Capture the cell that displays the provided text and extract its (X, Y) central coordinate. 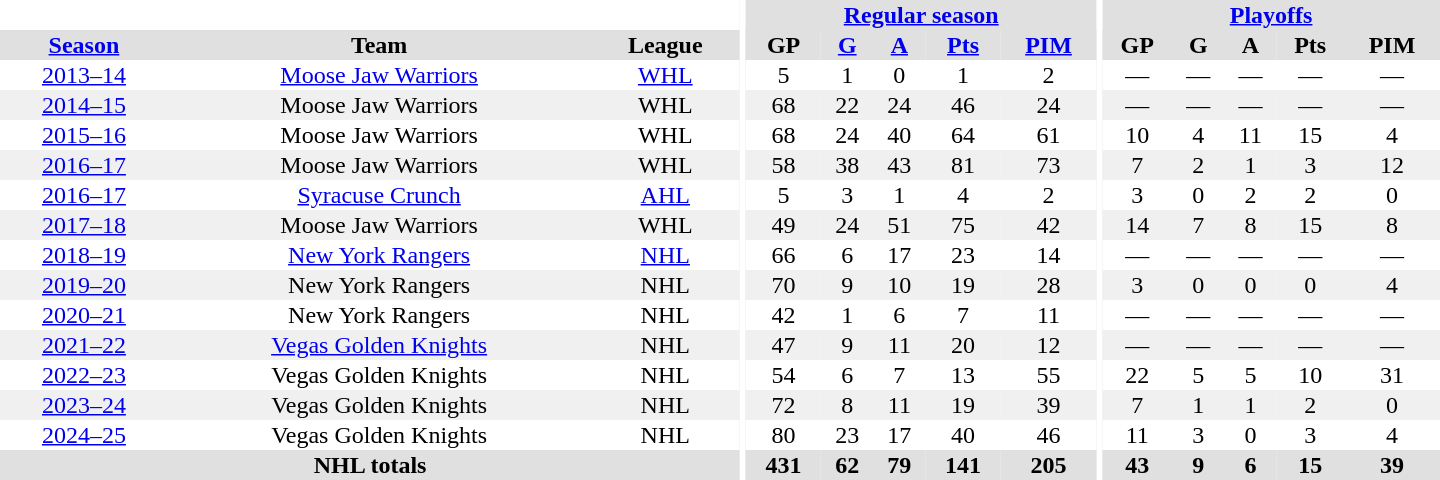
141 (962, 465)
13 (962, 375)
70 (784, 285)
79 (899, 465)
Season (84, 45)
28 (1049, 285)
75 (962, 225)
62 (847, 465)
NHL totals (370, 465)
Syracuse Crunch (380, 195)
2018–19 (84, 255)
72 (784, 405)
AHL (665, 195)
38 (847, 165)
2015–16 (84, 135)
80 (784, 435)
2021–22 (84, 345)
31 (1392, 375)
2013–14 (84, 75)
League (665, 45)
64 (962, 135)
Regular season (921, 15)
2020–21 (84, 315)
58 (784, 165)
2023–24 (84, 405)
2014–15 (84, 105)
2022–23 (84, 375)
73 (1049, 165)
205 (1049, 465)
20 (962, 345)
2017–18 (84, 225)
81 (962, 165)
2019–20 (84, 285)
66 (784, 255)
55 (1049, 375)
2024–25 (84, 435)
431 (784, 465)
51 (899, 225)
49 (784, 225)
47 (784, 345)
Playoffs (1271, 15)
54 (784, 375)
Team (380, 45)
61 (1049, 135)
